Scan for the cell matching the given text and deliver its [x, y] coordinate at center. 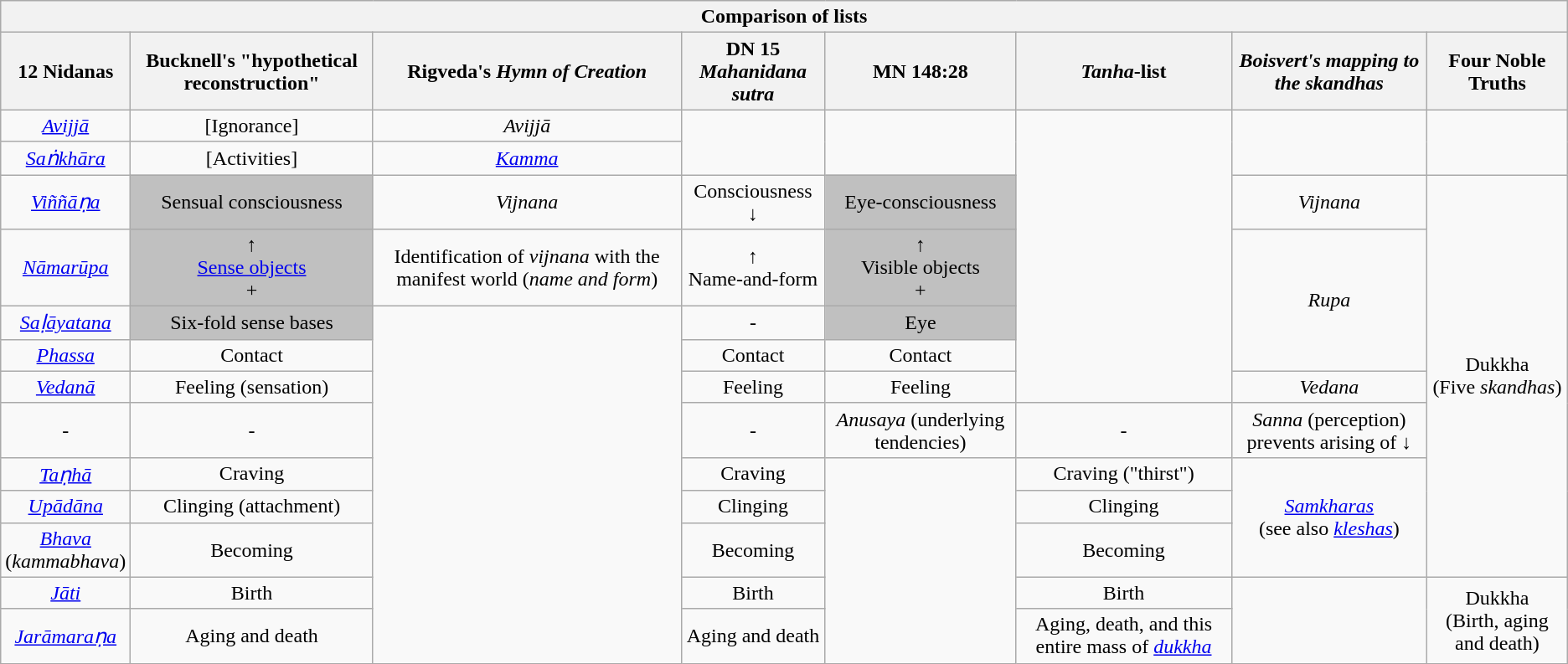
Rigveda's Hymn of Creation [527, 71]
↑Name-and-form [753, 268]
Viññāṇa [65, 201]
Clinging (attachment) [252, 507]
Eye-consciousness [921, 201]
12 Nidanas [65, 71]
MN 148:28 [921, 71]
Saḷāyatana [65, 323]
↑Sense objects+ [252, 268]
Upādāna [65, 507]
Bucknell's "hypothetical reconstruction" [252, 71]
Feeling (sensation) [252, 387]
Taṇhā [65, 474]
Anusaya (underlying tendencies) [921, 430]
↑Visible objects+ [921, 268]
DN 15Mahanidana sutra [753, 71]
Nāmarūpa [65, 268]
Phassa [65, 355]
Tanha-list [1124, 71]
Eye [921, 323]
Kamma [527, 158]
Consciousness↓ [753, 201]
[Activities] [252, 158]
Vedana [1328, 387]
Six-fold sense bases [252, 323]
Identification of vijnana with the manifest world (name and form) [527, 268]
Boisvert's mapping to the skandhas [1328, 71]
Dukkha(Five skandhas) [1498, 375]
Comparison of lists [784, 17]
Aging, death, and this entire mass of dukkha [1124, 636]
Rupa [1328, 301]
Saṅkhāra [65, 158]
Craving ("thirst") [1124, 474]
Jarāmaraṇa [65, 636]
[Ignorance] [252, 126]
Sanna (perception)prevents arising of ↓ [1328, 430]
Jāti [65, 593]
Four Noble Truths [1498, 71]
Sensual consciousness [252, 201]
Vedanā [65, 387]
Samkharas(see also kleshas) [1328, 517]
Bhava(kammabhava) [65, 549]
Dukkha(Birth, aging and death) [1498, 620]
